For the text-containing cell, return its midpoint in [X, Y] coordinate format. 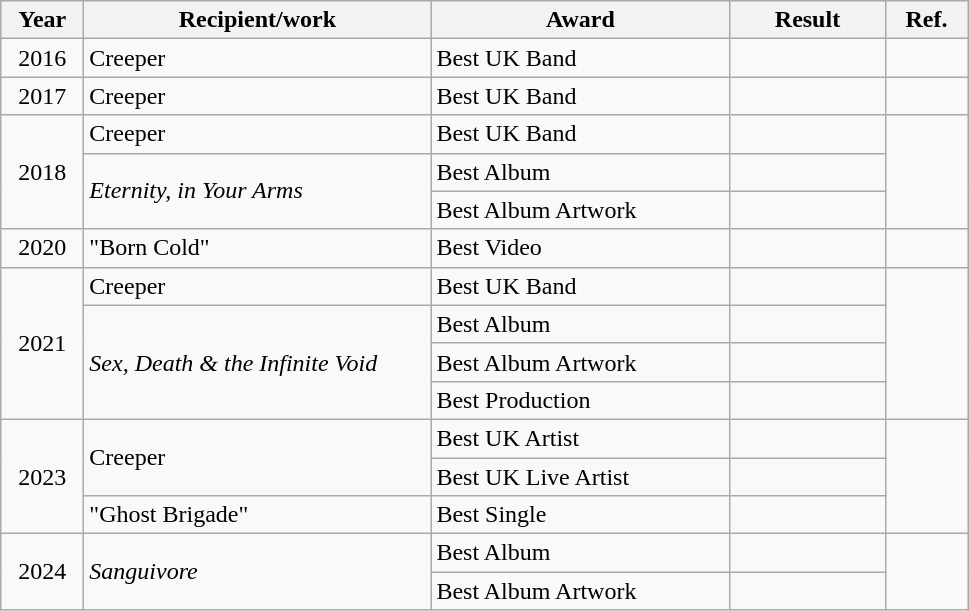
Sanguivore [258, 572]
Best Single [580, 515]
2017 [42, 96]
2018 [42, 172]
"Born Cold" [258, 248]
Sex, Death & the Infinite Void [258, 362]
Year [42, 20]
Ref. [926, 20]
2024 [42, 572]
Best Video [580, 248]
2023 [42, 476]
2016 [42, 58]
Eternity, in Your Arms [258, 191]
Best UK Artist [580, 438]
Result [808, 20]
2021 [42, 343]
Recipient/work [258, 20]
"Ghost Brigade" [258, 515]
Best UK Live Artist [580, 477]
Best Production [580, 400]
2020 [42, 248]
Award [580, 20]
